Search for the cell housing the specified text and yield its (X, Y) center coordinate. 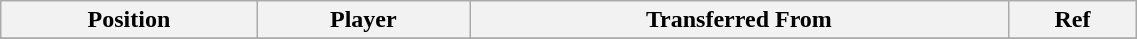
Player (363, 20)
Transferred From (740, 20)
Ref (1072, 20)
Position (129, 20)
